Locate the cell with the specified text and output its (X, Y) center coordinate. 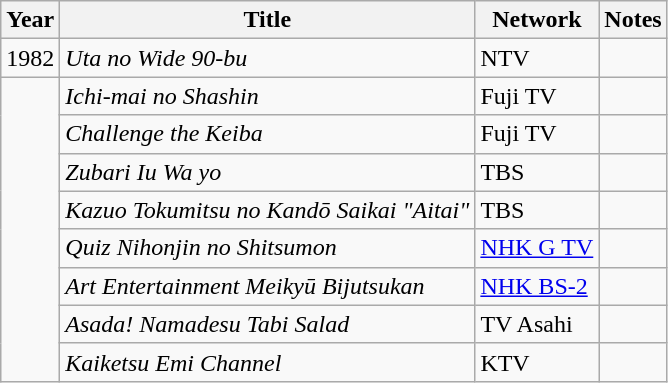
Year (30, 20)
Title (268, 20)
Challenge the Keiba (268, 134)
Kaiketsu Emi Channel (268, 362)
KTV (537, 362)
Notes (633, 20)
NHK BS-2 (537, 286)
TV Asahi (537, 324)
Network (537, 20)
Ichi-mai no Shashin (268, 96)
NHK G TV (537, 248)
Kazuo Tokumitsu no Kandō Saikai "Aitai" (268, 210)
Uta no Wide 90-bu (268, 58)
Quiz Nihonjin no Shitsumon (268, 248)
1982 (30, 58)
Asada! Namadesu Tabi Salad (268, 324)
Art Entertainment Meikyū Bijutsukan (268, 286)
NTV (537, 58)
Zubari Iu Wa yo (268, 172)
